Identify which cell holds the provided text, then report its [x, y] central coordinate. 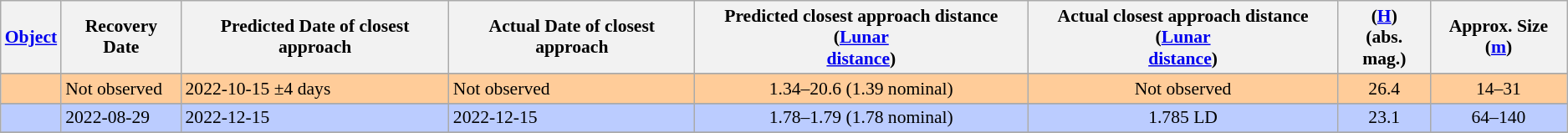
2022-10-15 ±4 days [315, 89]
1.34–20.6 (1.39 nominal) [861, 89]
14–31 [1499, 89]
Recovery Date [120, 37]
Actual Date of closest approach [572, 37]
Actual closest approach distance (Lunardistance) [1183, 37]
2022-08-29 [120, 118]
1.785 LD [1183, 118]
Object [31, 37]
(H)(abs. mag.) [1384, 37]
1.78–1.79 (1.78 nominal) [861, 118]
64–140 [1499, 118]
26.4 [1384, 89]
23.1 [1384, 118]
Predicted closest approach distance (Lunardistance) [861, 37]
Predicted Date of closest approach [315, 37]
Approx. Size (m) [1499, 37]
